Identify which cell holds the provided text, then report its [X, Y] central coordinate. 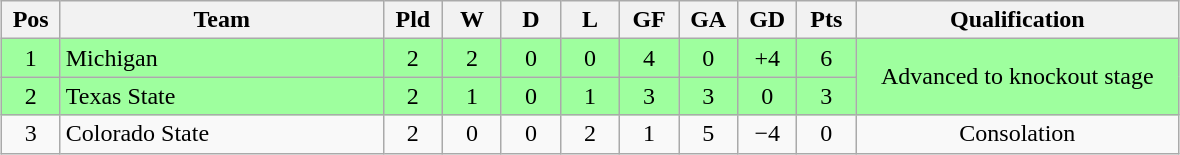
Colorado State [222, 134]
W [472, 20]
Advanced to knockout stage [1018, 77]
Qualification [1018, 20]
4 [650, 58]
−4 [768, 134]
Team [222, 20]
L [590, 20]
Pos [30, 20]
Pld [412, 20]
Michigan [222, 58]
D [530, 20]
Pts [826, 20]
6 [826, 58]
GF [650, 20]
+4 [768, 58]
GD [768, 20]
Texas State [222, 96]
Consolation [1018, 134]
GA [708, 20]
5 [708, 134]
